For the text-containing cell, return its midpoint in [X, Y] coordinate format. 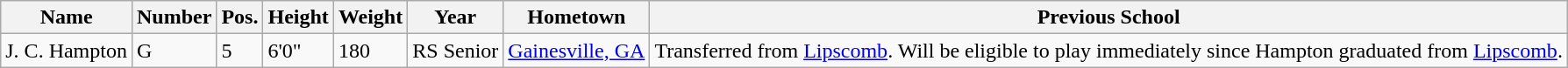
Gainesville, GA [577, 51]
Year [456, 17]
G [174, 51]
Hometown [577, 17]
RS Senior [456, 51]
180 [370, 51]
Pos. [240, 17]
6'0" [298, 51]
5 [240, 51]
Height [298, 17]
Number [174, 17]
Name [67, 17]
J. C. Hampton [67, 51]
Weight [370, 17]
Transferred from Lipscomb. Will be eligible to play immediately since Hampton graduated from Lipscomb. [1108, 51]
Previous School [1108, 17]
